Provide the [X, Y] coordinate of the cell's center where the given text is located.  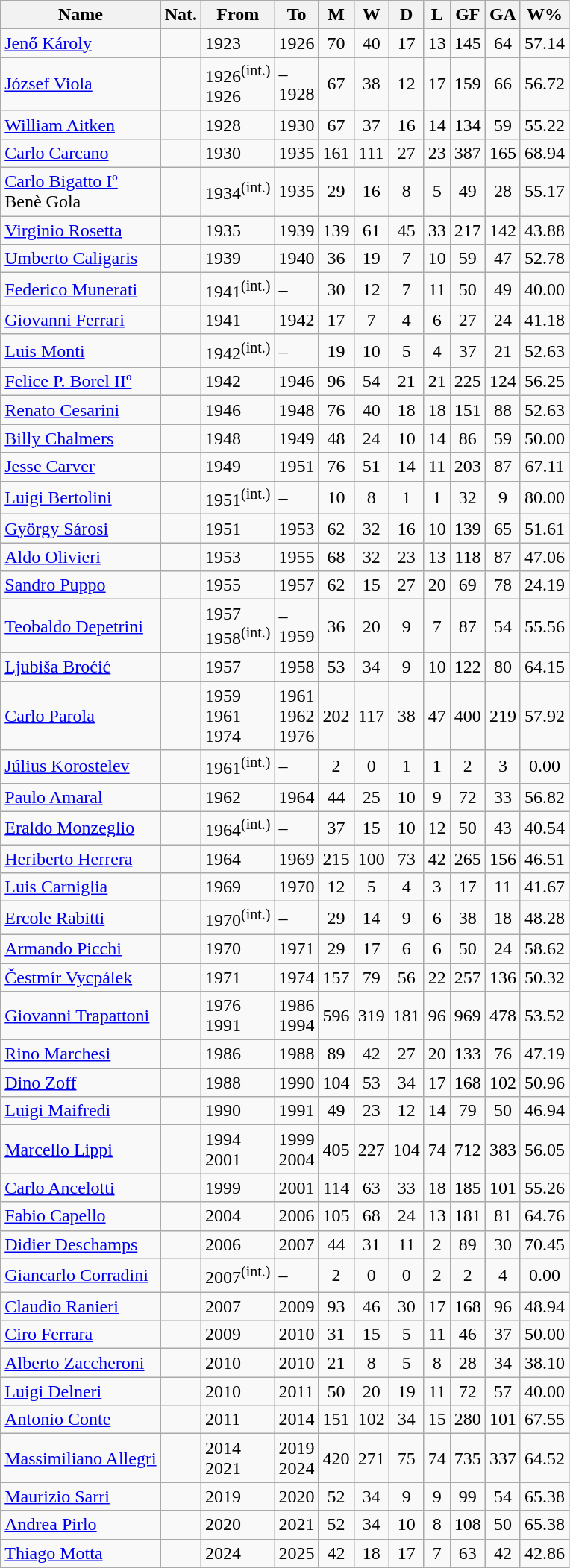
Giancarlo Corradini [81, 1275]
25 [372, 797]
257 [467, 977]
1926(int.)1926 [238, 84]
124 [503, 382]
66 [503, 84]
215 [336, 859]
596 [336, 1016]
Fabio Capello [81, 1216]
1941 [238, 320]
Carlo Parola [81, 716]
19942001 [238, 1150]
969 [467, 1016]
75 [406, 1458]
41.67 [545, 887]
47.06 [545, 557]
Carlo Ancelotti [81, 1188]
W [372, 15]
55.26 [545, 1188]
64.76 [545, 1216]
93 [336, 1306]
58.62 [545, 948]
64.52 [545, 1458]
Jenő Károly [81, 43]
Rino Marchesi [81, 1054]
735 [467, 1458]
319 [372, 1016]
24.19 [545, 585]
227 [372, 1150]
1926 [297, 43]
142 [503, 230]
To [297, 15]
Alberto Zaccheroni [81, 1363]
88 [503, 410]
Ljubiša Broćić [81, 667]
William Aitken [81, 125]
405 [336, 1150]
57.92 [545, 716]
1928 [238, 125]
217 [467, 230]
48 [336, 438]
225 [467, 382]
1940 [297, 259]
Name [81, 15]
Eraldo Monzeglio [81, 828]
1999 [238, 1188]
Nat. [181, 15]
203 [467, 467]
Giovanni Trapattoni [81, 1016]
55.56 [545, 626]
Antonio Conte [81, 1420]
1991 [297, 1111]
1976 1991 [238, 1016]
W% [545, 15]
Luis Monti [81, 350]
2014 [297, 1420]
195919611974 [238, 716]
118 [467, 557]
2004 [238, 1216]
157 [336, 977]
1942(int.) [238, 350]
68.94 [545, 153]
48.28 [545, 919]
50.96 [545, 1083]
1974 [297, 977]
György Sárosi [81, 529]
20142021 [238, 1458]
2019 [238, 1496]
57.14 [545, 43]
M [336, 15]
GF [467, 15]
185 [467, 1188]
38.10 [545, 1363]
Ercole Rabitti [81, 919]
19571958(int.) [238, 626]
1964(int.) [238, 828]
1962 [238, 797]
1958 [297, 667]
111 [372, 153]
19861994 [297, 1016]
265 [467, 859]
196119621976 [297, 716]
1934(int.) [238, 192]
55.22 [545, 125]
100 [372, 859]
Paulo Amaral [81, 797]
70 [336, 43]
Carlo Bigatto IºBenè Gola [81, 192]
56.05 [545, 1150]
86 [467, 438]
53.52 [545, 1016]
Claudio Ranieri [81, 1306]
Július Korostelev [81, 766]
Čestmír Vycpálek [81, 977]
1961(int.) [238, 766]
Teobaldo Depetrini [81, 626]
161 [336, 153]
47.19 [545, 1054]
400 [467, 716]
Luigi Delneri [81, 1391]
Virginio Rosetta [81, 230]
64.15 [545, 667]
Umberto Caligaris [81, 259]
43.88 [545, 230]
133 [467, 1054]
43 [503, 828]
Marcello Lippi [81, 1150]
45 [406, 230]
Billy Chalmers [81, 438]
1941(int.) [238, 289]
81 [503, 1216]
Heriberto Herrera [81, 859]
69 [467, 585]
Sandro Puppo [81, 585]
57 [503, 1391]
42.86 [545, 1553]
65 [503, 529]
Andrea Pirlo [81, 1525]
Renato Cesarini [81, 410]
387 [467, 153]
József Viola [81, 84]
105 [336, 1216]
Thiago Motta [81, 1553]
2007(int.) [238, 1275]
Ciro Ferrara [81, 1335]
2021 [297, 1525]
2024 [238, 1553]
46.51 [545, 859]
–1959 [297, 626]
Dino Zoff [81, 1083]
712 [467, 1150]
Federico Munerati [81, 289]
Aldo Olivieri [81, 557]
Carlo Carcano [81, 153]
67.11 [545, 467]
41.18 [545, 320]
1970(int.) [238, 919]
52.78 [545, 259]
Luis Carniglia [81, 887]
337 [503, 1458]
478 [503, 1016]
159 [467, 84]
420 [336, 1458]
Felice P. Borel IIº [81, 382]
51.61 [545, 529]
Jesse Carver [81, 467]
Didier Deschamps [81, 1244]
108 [467, 1525]
D [406, 15]
122 [467, 667]
280 [467, 1420]
73 [406, 859]
48.94 [545, 1306]
1923 [238, 43]
64 [503, 43]
–1928 [297, 84]
202 [336, 716]
22 [437, 977]
Luigi Bertolini [81, 498]
56 [406, 977]
20192024 [297, 1458]
67.55 [545, 1420]
GA [503, 15]
From [238, 15]
70.45 [545, 1244]
61 [372, 230]
Armando Picchi [81, 948]
55.17 [545, 192]
271 [372, 1458]
Giovanni Ferrari [81, 320]
145 [467, 43]
46.94 [545, 1111]
1986 [238, 1054]
80.00 [545, 498]
136 [503, 977]
219 [503, 716]
Maurizio Sarri [81, 1496]
80 [503, 667]
156 [503, 859]
134 [467, 125]
56.72 [545, 84]
383 [503, 1150]
Massimiliano Allegri [81, 1458]
117 [372, 716]
Luigi Maifredi [81, 1111]
78 [503, 585]
114 [336, 1188]
99 [467, 1496]
2025 [297, 1553]
L [437, 15]
56.25 [545, 382]
165 [503, 153]
1951(int.) [238, 498]
51 [372, 467]
50.32 [545, 977]
56.82 [545, 797]
2001 [297, 1188]
40.54 [545, 828]
19992004 [297, 1150]
